Identify which cell holds the provided text, then report its (X, Y) central coordinate. 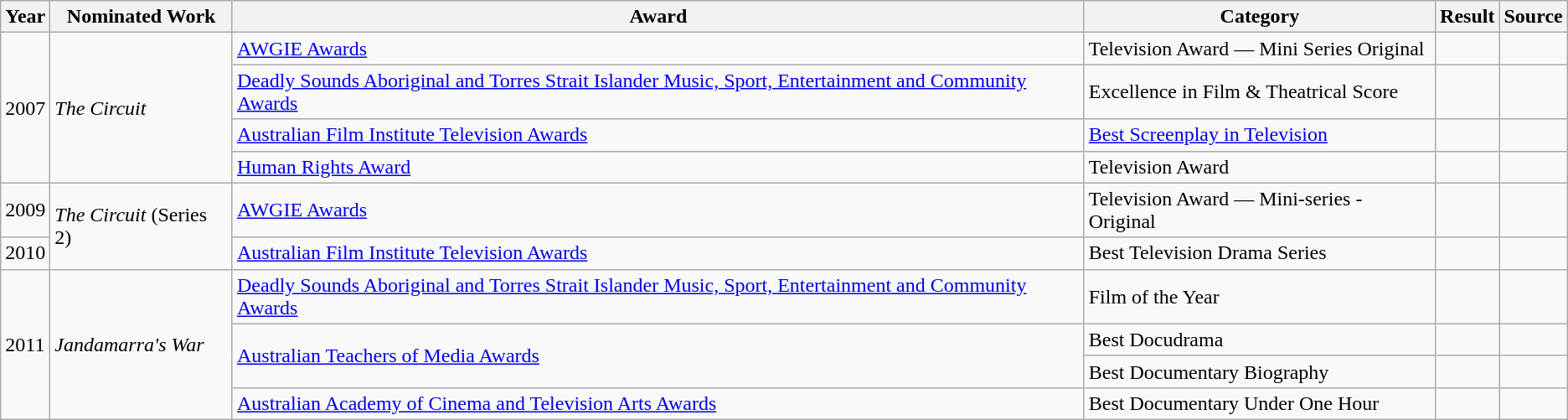
Result (1467, 17)
Best Docudrama (1260, 340)
Human Rights Award (658, 167)
Jandamarra's War (142, 344)
Best Documentary Biography (1260, 371)
2011 (25, 344)
Australian Academy of Cinema and Television Arts Awards (658, 403)
Best Screenplay in Television (1260, 135)
Film of the Year (1260, 297)
Category (1260, 17)
2009 (25, 210)
Australian Teachers of Media Awards (658, 355)
Excellence in Film & Theatrical Score (1260, 92)
Television Award — Mini-series - Original (1260, 210)
Television Award (1260, 167)
Year (25, 17)
The Circuit (142, 107)
Source (1533, 17)
Award (658, 17)
Nominated Work (142, 17)
Television Award — Mini Series Original (1260, 49)
2007 (25, 107)
2010 (25, 253)
Best Documentary Under One Hour (1260, 403)
Best Television Drama Series (1260, 253)
The Circuit (Series 2) (142, 226)
